Identify which cell holds the provided text, then report its [X, Y] central coordinate. 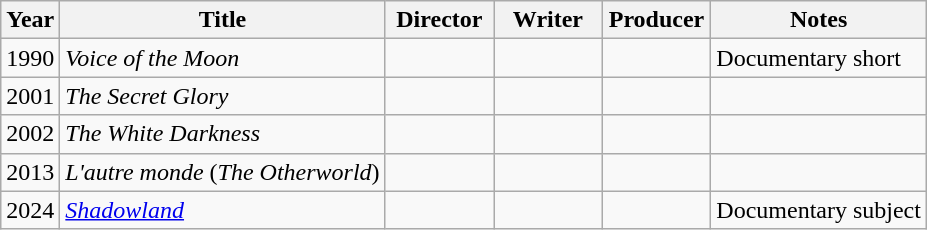
Writer [548, 20]
Notes [819, 20]
Voice of the Moon [222, 58]
Shadowland [222, 210]
Year [30, 20]
2002 [30, 134]
Producer [656, 20]
2013 [30, 172]
Documentary short [819, 58]
Title [222, 20]
The Secret Glory [222, 96]
The White Darkness [222, 134]
1990 [30, 58]
Director [440, 20]
2024 [30, 210]
2001 [30, 96]
Documentary subject [819, 210]
L'autre monde (The Otherworld) [222, 172]
